Locate the cell with the specified text and output its [x, y] center coordinate. 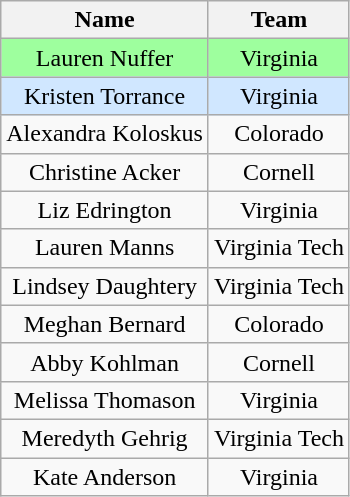
Name [105, 20]
Kate Anderson [105, 477]
Meghan Bernard [105, 324]
Kristen Torrance [105, 96]
Abby Kohlman [105, 362]
Lindsey Daughtery [105, 286]
Alexandra Koloskus [105, 134]
Melissa Thomason [105, 400]
Team [278, 20]
Christine Acker [105, 172]
Lauren Nuffer [105, 58]
Liz Edrington [105, 210]
Lauren Manns [105, 248]
Meredyth Gehrig [105, 438]
